Capture the cell that displays the provided text and extract its [X, Y] central coordinate. 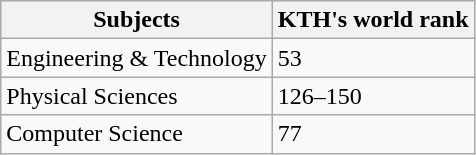
Computer Science [137, 134]
126–150 [373, 96]
Subjects [137, 20]
Engineering & Technology [137, 58]
KTH's world rank [373, 20]
Physical Sciences [137, 96]
77 [373, 134]
53 [373, 58]
